Capture the cell that displays the provided text and extract its (x, y) central coordinate. 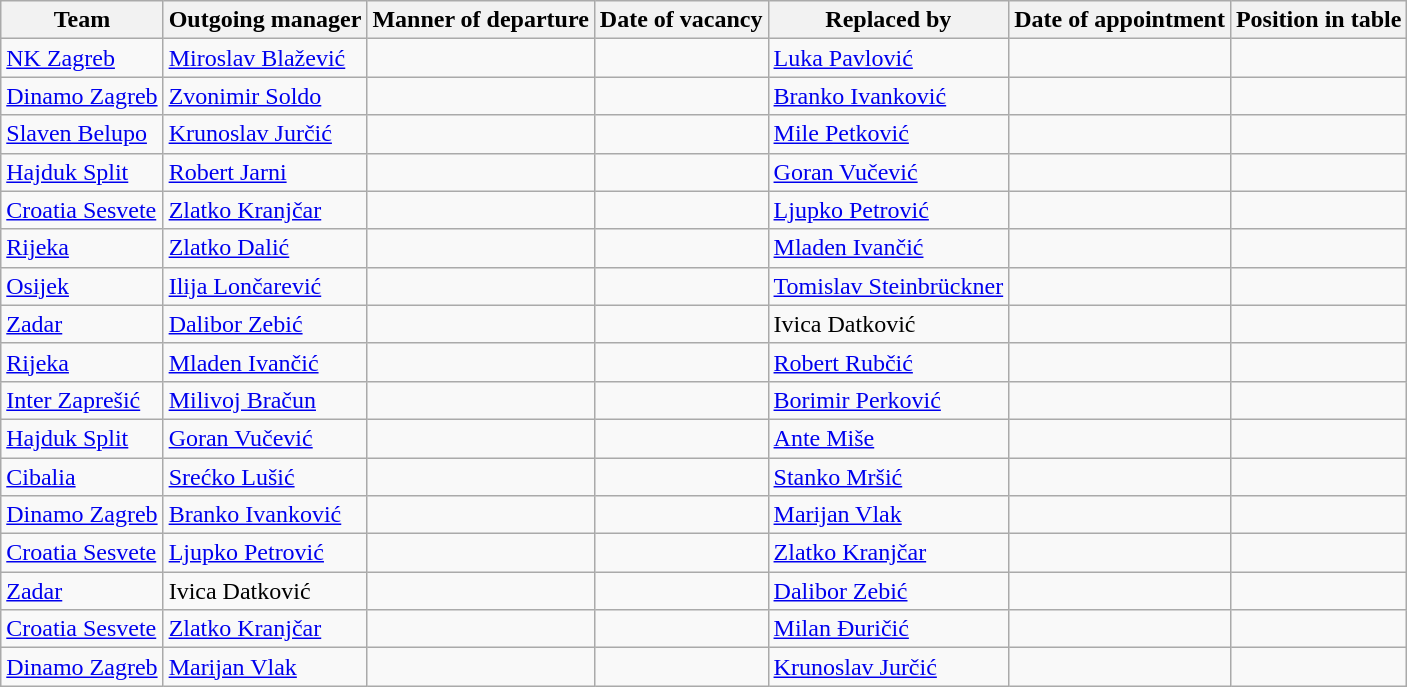
Mile Petković (888, 134)
Milan Đuričić (888, 629)
Milivoj Bračun (265, 400)
Ante Miše (888, 438)
Borimir Perković (888, 400)
Miroslav Blažević (265, 58)
Osijek (82, 286)
Slaven Belupo (82, 134)
Srećko Lušić (265, 477)
Inter Zaprešić (82, 400)
Team (82, 20)
Date of vacancy (681, 20)
Stanko Mršić (888, 477)
Zvonimir Soldo (265, 96)
Manner of departure (480, 20)
Tomislav Steinbrückner (888, 286)
Position in table (1318, 20)
Replaced by (888, 20)
Robert Jarni (265, 172)
Ilija Lončarević (265, 286)
Robert Rubčić (888, 362)
Date of appointment (1120, 20)
Luka Pavlović (888, 58)
NK Zagreb (82, 58)
Zlatko Dalić (265, 248)
Outgoing manager (265, 20)
Cibalia (82, 477)
